Pinpoint the cell where the given text exists, returning its [X, Y] midpoint coordinate. 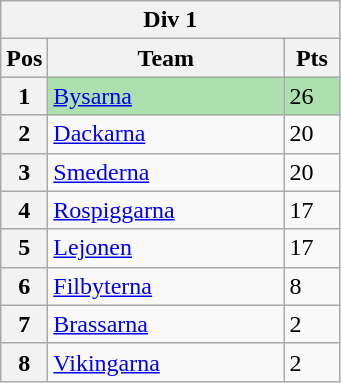
Pts [312, 58]
Vikingarna [166, 362]
1 [24, 96]
Filbyterna [166, 286]
Bysarna [166, 96]
26 [312, 96]
Smederna [166, 172]
4 [24, 210]
Dackarna [166, 134]
7 [24, 324]
Rospiggarna [166, 210]
Brassarna [166, 324]
Lejonen [166, 248]
Div 1 [170, 20]
6 [24, 286]
Pos [24, 58]
5 [24, 248]
Team [166, 58]
3 [24, 172]
